Scan for the cell matching the given text and deliver its [X, Y] coordinate at center. 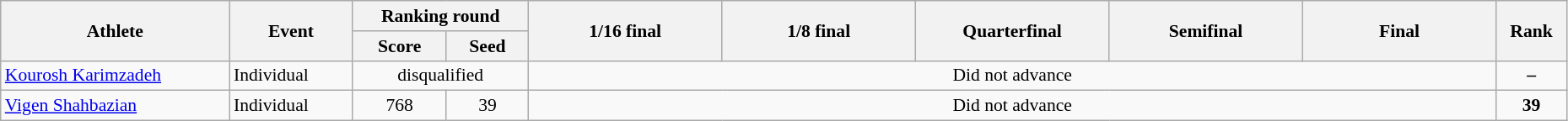
Vigen Shahbazian [115, 106]
Event [291, 30]
Score [400, 46]
768 [400, 106]
disqualified [440, 76]
1/8 final [818, 30]
Seed [488, 46]
– [1532, 76]
Ranking round [440, 16]
Kourosh Karimzadeh [115, 76]
1/16 final [624, 30]
Quarterfinal [1012, 30]
Final [1398, 30]
Semifinal [1206, 30]
Athlete [115, 30]
Rank [1532, 30]
